Search for the cell housing the specified text and yield its (X, Y) center coordinate. 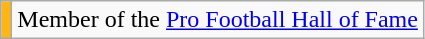
Member of the Pro Football Hall of Fame (218, 20)
